Output the [X, Y] coordinate of the center of the cell containing the given text.  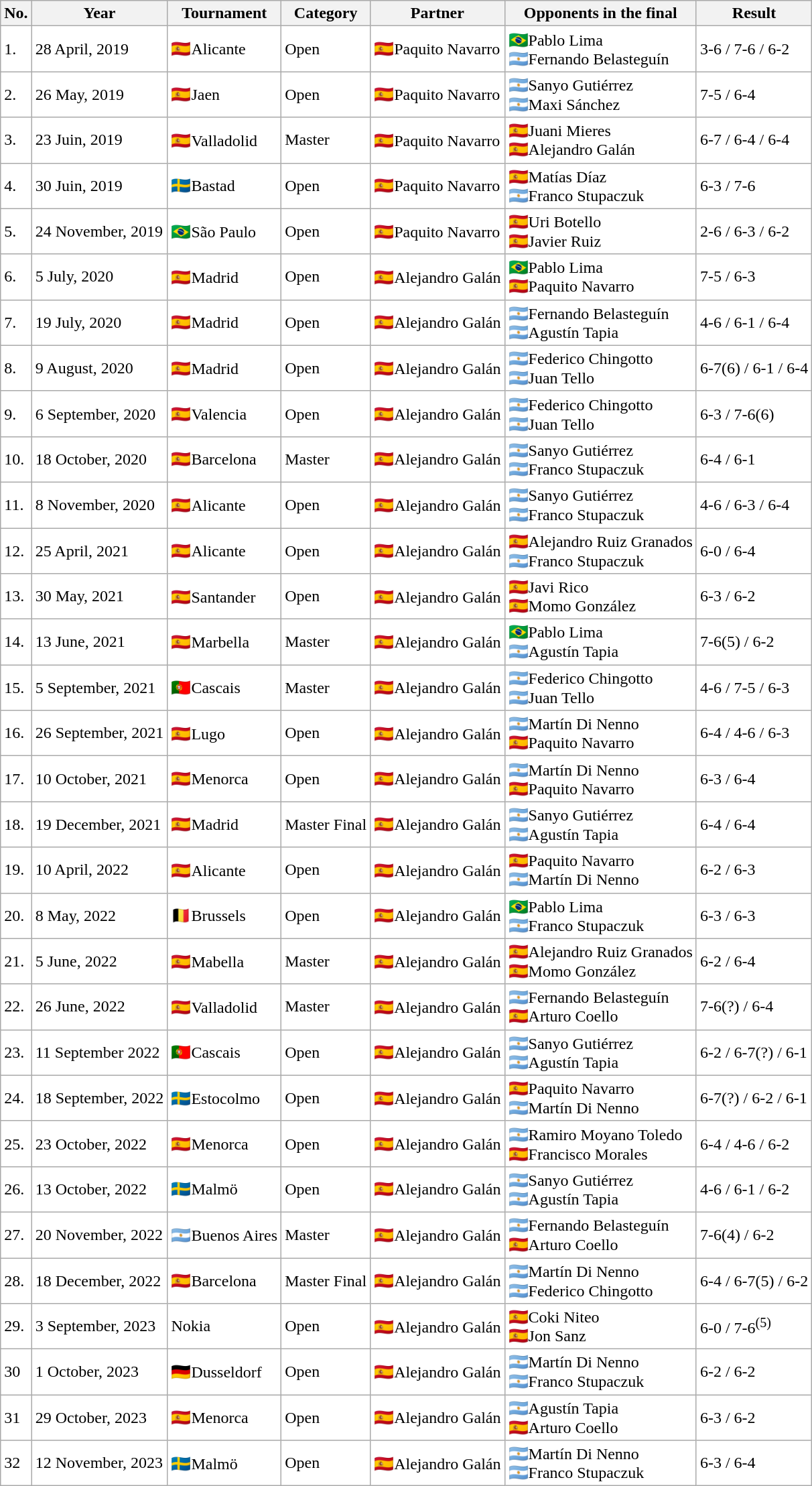
Category [326, 13]
6-7 / 6-4 / 6-4 [754, 140]
🇪🇸Marbella [224, 642]
5 September, 2021 [99, 688]
25. [16, 1143]
7-5 / 6-3 [754, 277]
4. [16, 186]
26. [16, 1189]
7-6(4) / 6-2 [754, 1235]
🇸🇪Estocolmo [224, 1098]
🇪🇸Valencia [224, 414]
🇩🇪Dusseldorf [224, 1372]
Opponents in the final [600, 13]
7-6(?) / 6-4 [754, 1007]
13 June, 2021 [99, 642]
🇸🇪Bastad [224, 186]
🇦🇷Agustín Tapia🇪🇸Arturo Coello [600, 1418]
🇦🇷Ramiro Moyano Toledo🇪🇸Francisco Morales [600, 1143]
4-6 / 6-1 / 6-4 [754, 322]
18 December, 2022 [99, 1280]
No. [16, 13]
🇪🇸Coki Niteo🇪🇸Jon Sanz [600, 1326]
29. [16, 1326]
20. [16, 916]
18 October, 2020 [99, 459]
3-6 / 7-6 / 6-2 [754, 49]
Partner [437, 13]
1 October, 2023 [99, 1372]
8 November, 2020 [99, 505]
Nokia [224, 1326]
19. [16, 870]
🇦🇷Sanyo Gutiérrez🇦🇷Maxi Sánchez [600, 95]
24 November, 2019 [99, 231]
6. [16, 277]
8 May, 2022 [99, 916]
26 June, 2022 [99, 1007]
🇪🇸Santander [224, 597]
🇧🇷São Paulo [224, 231]
28 April, 2019 [99, 49]
🇧🇷Pablo Lima🇦🇷Franco Stupaczuk [600, 916]
🇧🇷Pablo Lima🇦🇷Fernando Belasteguín [600, 49]
12 November, 2023 [99, 1463]
14. [16, 642]
7. [16, 322]
🇪🇸Javi Rico🇪🇸Momo González [600, 597]
🇧🇪Brussels [224, 916]
🇪🇸Alejandro Ruiz Granados🇪🇸Momo González [600, 961]
10 April, 2022 [99, 870]
🇪🇸Mabella [224, 961]
Year [99, 13]
🇪🇸Jaen [224, 95]
6-7(6) / 6-1 / 6-4 [754, 368]
🇪🇸Juani Mieres🇪🇸Alejandro Galán [600, 140]
10 October, 2021 [99, 779]
17. [16, 779]
13 October, 2022 [99, 1189]
13. [16, 597]
26 May, 2019 [99, 95]
2. [16, 95]
3 September, 2023 [99, 1326]
Result [754, 13]
Tournament [224, 13]
15. [16, 688]
4-6 / 6-1 / 6-2 [754, 1189]
6-2 / 6-4 [754, 961]
31 [16, 1418]
27. [16, 1235]
25 April, 2021 [99, 551]
5 June, 2022 [99, 961]
4-6 / 7-5 / 6-3 [754, 688]
6-2 / 6-7(?) / 6-1 [754, 1052]
6-4 / 6-4 [754, 824]
6-4 / 6-1 [754, 459]
6-2 / 6-3 [754, 870]
9. [16, 414]
6-0 / 6-4 [754, 551]
30 [16, 1372]
2-6 / 6-3 / 6-2 [754, 231]
11. [16, 505]
12. [16, 551]
23. [16, 1052]
19 December, 2021 [99, 824]
🇦🇷Buenos Aires [224, 1235]
3. [16, 140]
23 October, 2022 [99, 1143]
21. [16, 961]
6-3 / 7-6 [754, 186]
6-3 / 7-6(6) [754, 414]
5. [16, 231]
🇪🇸Lugo [224, 733]
9 August, 2020 [99, 368]
10. [16, 459]
🇦🇷Fernando Belasteguín🇦🇷Agustín Tapia [600, 322]
6-4 / 6-7(5) / 6-2 [754, 1280]
6-7(?) / 6-2 / 6-1 [754, 1098]
🇧🇷Pablo Lima🇦🇷Agustín Tapia [600, 642]
5 July, 2020 [99, 277]
20 November, 2022 [99, 1235]
6 September, 2020 [99, 414]
6-4 / 4-6 / 6-3 [754, 733]
24. [16, 1098]
🇦🇷Martín Di Nenno🇦🇷Federico Chingotto [600, 1280]
19 July, 2020 [99, 322]
6-2 / 6-2 [754, 1372]
🇪🇸Uri Botello🇪🇸Javier Ruiz [600, 231]
32 [16, 1463]
30 May, 2021 [99, 597]
16. [16, 733]
7-5 / 6-4 [754, 95]
22. [16, 1007]
29 October, 2023 [99, 1418]
8. [16, 368]
6-3 / 6-3 [754, 916]
18. [16, 824]
28. [16, 1280]
🇪🇸Matías Díaz🇦🇷Franco Stupaczuk [600, 186]
4-6 / 6-3 / 6-4 [754, 505]
🇧🇷Pablo Lima🇪🇸Paquito Navarro [600, 277]
18 September, 2022 [99, 1098]
7-6(5) / 6-2 [754, 642]
11 September 2022 [99, 1052]
30 Juin, 2019 [99, 186]
6-0 / 7-6(5) [754, 1326]
🇪🇸Alejandro Ruiz Granados🇦🇷Franco Stupaczuk [600, 551]
6-4 / 4-6 / 6-2 [754, 1143]
1. [16, 49]
23 Juin, 2019 [99, 140]
26 September, 2021 [99, 733]
